Pinpoint the cell where the given text exists, returning its [X, Y] midpoint coordinate. 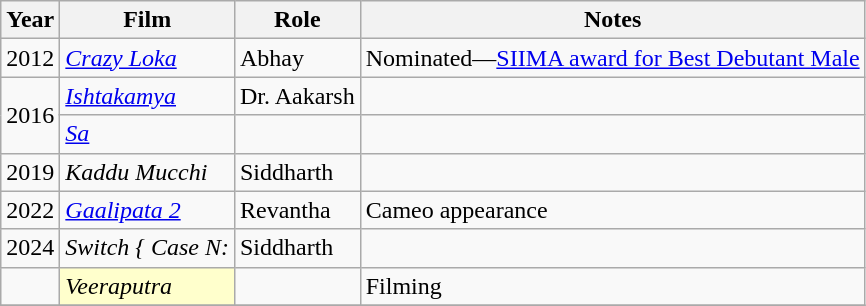
Role [297, 20]
Gaalipata 2 [148, 210]
Kaddu Mucchi [148, 172]
Filming [612, 286]
Cameo appearance [612, 210]
Ishtakamya [148, 96]
2012 [30, 58]
Sa [148, 134]
Nominated—SIIMA award for Best Debutant Male [612, 58]
2016 [30, 115]
Year [30, 20]
Abhay [297, 58]
Revantha [297, 210]
2024 [30, 248]
Veeraputra [148, 286]
Switch { Case N: [148, 248]
2022 [30, 210]
2019 [30, 172]
Crazy Loka [148, 58]
Dr. Aakarsh [297, 96]
Notes [612, 20]
Film [148, 20]
